Search for the cell housing the specified text and yield its (x, y) center coordinate. 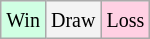
Loss (126, 20)
Draw (72, 20)
Win (24, 20)
